Determine the [X, Y] coordinate at the center of the cell enclosing the given text.  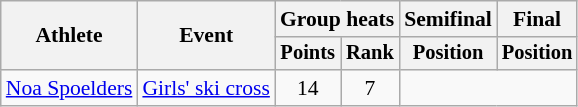
Girls' ski cross [206, 88]
Points [308, 54]
Final [537, 19]
14 [308, 88]
7 [370, 88]
Athlete [70, 36]
Rank [370, 54]
Noa Spoelders [70, 88]
Group heats [337, 19]
Semifinal [448, 19]
Event [206, 36]
